From the cell containing the given text, extract its center point as [X, Y] coordinate. 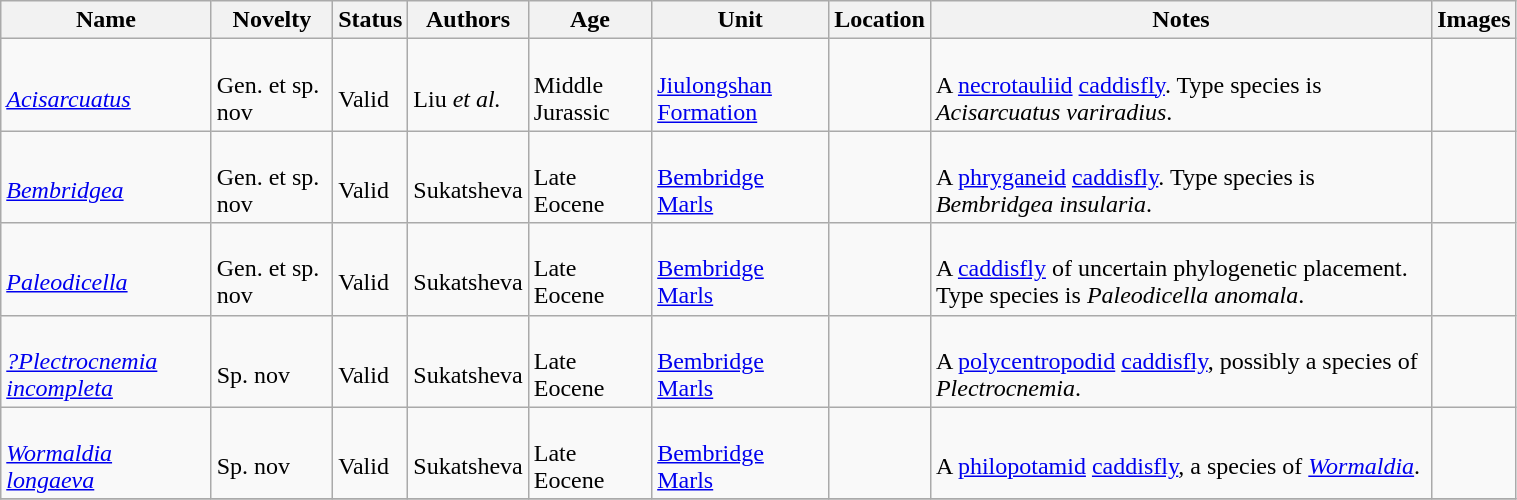
?Plectrocnemia incompleta [106, 361]
Name [106, 20]
Middle Jurassic [590, 85]
A caddisfly of uncertain phylogenetic placement. Type species is Paleodicella anomala. [1180, 269]
A polycentropodid caddisfly, possibly a species of Plectrocnemia. [1180, 361]
Notes [1180, 20]
Unit [740, 20]
Bembridgea [106, 177]
A philopotamid caddisfly, a species of Wormaldia. [1180, 453]
Liu et al. [468, 85]
Jiulongshan Formation [740, 85]
Paleodicella [106, 269]
Status [370, 20]
A phryganeid caddisfly. Type species is Bembridgea insularia. [1180, 177]
Novelty [272, 20]
A necrotauliid caddisfly. Type species is Acisarcuatus variradius. [1180, 85]
Wormaldia longaeva [106, 453]
Images [1474, 20]
Location [880, 20]
Authors [468, 20]
Acisarcuatus [106, 85]
Age [590, 20]
